Output the (x, y) coordinate of the center of the cell containing the given text.  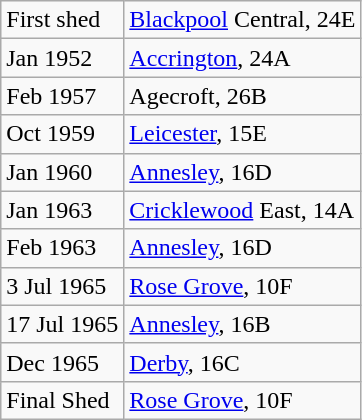
17 Jul 1965 (62, 324)
Annesley, 16B (242, 324)
Blackpool Central, 24E (242, 20)
Jan 1963 (62, 210)
Final Shed (62, 400)
Oct 1959 (62, 134)
Jan 1960 (62, 172)
Cricklewood East, 14A (242, 210)
Agecroft, 26B (242, 96)
First shed (62, 20)
Derby, 16C (242, 362)
Dec 1965 (62, 362)
3 Jul 1965 (62, 286)
Feb 1957 (62, 96)
Leicester, 15E (242, 134)
Jan 1952 (62, 58)
Feb 1963 (62, 248)
Accrington, 24A (242, 58)
